For the text-containing cell, return its midpoint in (x, y) coordinate format. 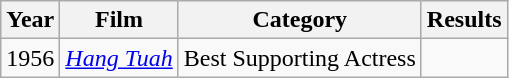
Category (300, 20)
Hang Tuah (119, 58)
1956 (30, 58)
Results (464, 20)
Film (119, 20)
Best Supporting Actress (300, 58)
Year (30, 20)
